Detect which cell encompasses the target text, then output its (x, y) center coordinate. 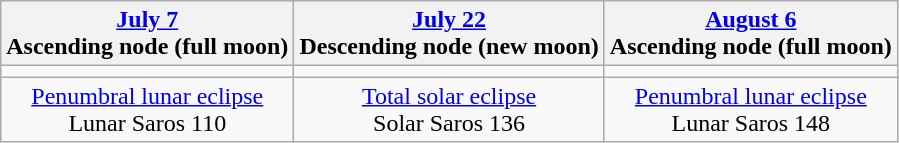
August 6Ascending node (full moon) (750, 34)
Penumbral lunar eclipseLunar Saros 110 (148, 110)
Penumbral lunar eclipseLunar Saros 148 (750, 110)
July 22Descending node (new moon) (449, 34)
July 7Ascending node (full moon) (148, 34)
Total solar eclipseSolar Saros 136 (449, 110)
